Scan for the cell matching the given text and deliver its [x, y] coordinate at center. 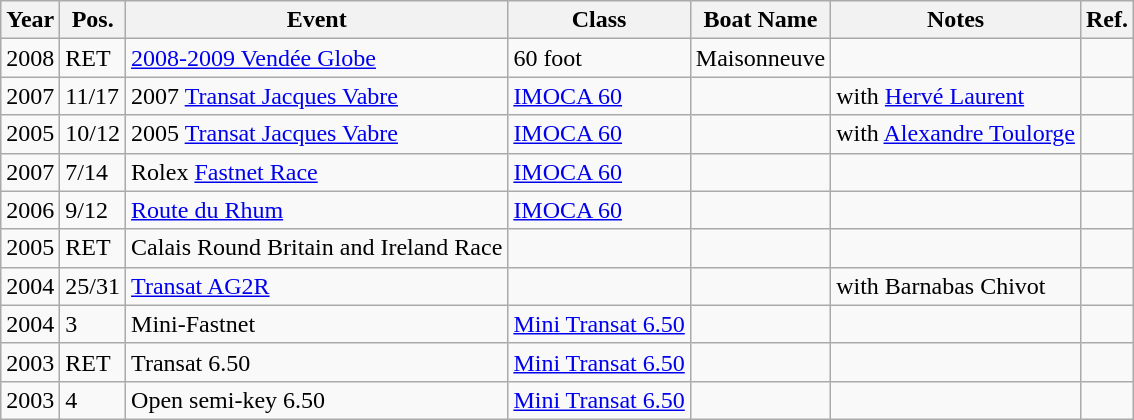
Transat 6.50 [317, 362]
Calais Round Britain and Ireland Race [317, 248]
Open semi-key 6.50 [317, 400]
Boat Name [760, 20]
Ref. [1106, 20]
2006 [30, 210]
Event [317, 20]
60 foot [599, 58]
10/12 [93, 134]
with Hervé Laurent [956, 96]
Class [599, 20]
Notes [956, 20]
Rolex Fastnet Race [317, 172]
Transat AG2R [317, 286]
4 [93, 400]
25/31 [93, 286]
Mini-Fastnet [317, 324]
7/14 [93, 172]
2005 Transat Jacques Vabre [317, 134]
with Alexandre Toulorge [956, 134]
with Barnabas Chivot [956, 286]
Maisonneuve [760, 58]
Year [30, 20]
2008 [30, 58]
Pos. [93, 20]
Route du Rhum [317, 210]
2007 Transat Jacques Vabre [317, 96]
11/17 [93, 96]
9/12 [93, 210]
2008-2009 Vendée Globe [317, 58]
3 [93, 324]
